Extract the [X, Y] coordinate from the center of the cell holding the provided text.  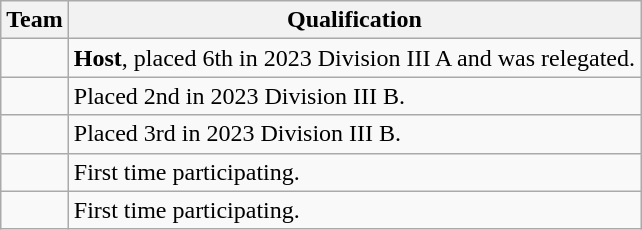
Team [35, 20]
Placed 2nd in 2023 Division III B. [354, 96]
Host, placed 6th in 2023 Division III A and was relegated. [354, 58]
Qualification [354, 20]
Placed 3rd in 2023 Division III B. [354, 134]
